Capture the cell that displays the provided text and extract its [x, y] central coordinate. 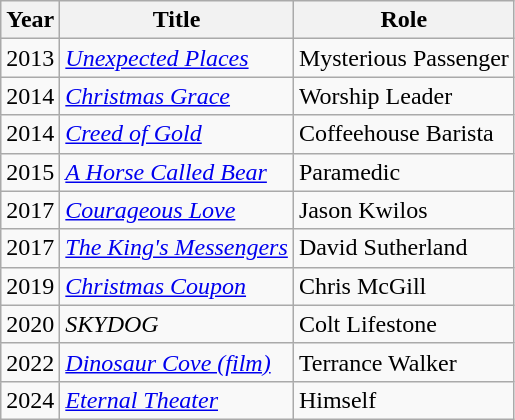
Dinosaur Cove (film) [177, 362]
Role [404, 20]
David Sutherland [404, 248]
2024 [30, 400]
2020 [30, 324]
The King's Messengers [177, 248]
Unexpected Places [177, 58]
Year [30, 20]
Christmas Grace [177, 96]
2022 [30, 362]
SKYDOG [177, 324]
Jason Kwilos [404, 210]
Terrance Walker [404, 362]
Christmas Coupon [177, 286]
Coffeehouse Barista [404, 134]
Courageous Love [177, 210]
Title [177, 20]
Creed of Gold [177, 134]
Eternal Theater [177, 400]
Mysterious Passenger [404, 58]
2013 [30, 58]
Chris McGill [404, 286]
A Horse Called Bear [177, 172]
Paramedic [404, 172]
Worship Leader [404, 96]
Himself [404, 400]
2015 [30, 172]
Colt Lifestone [404, 324]
2019 [30, 286]
